For the text-containing cell, return its midpoint in (x, y) coordinate format. 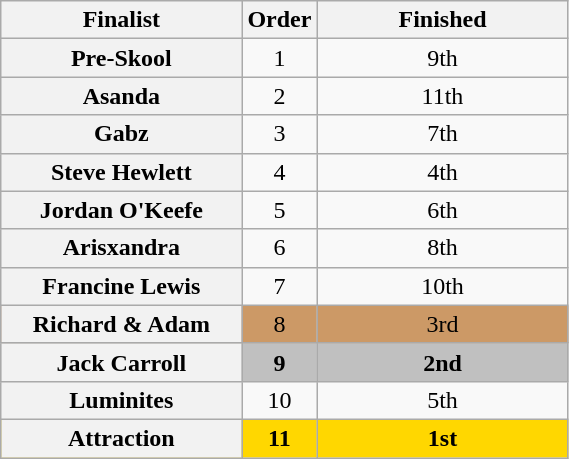
Luminites (122, 400)
10 (280, 400)
Asanda (122, 96)
10th (442, 286)
Jack Carroll (122, 362)
Jordan O'Keefe (122, 210)
Francine Lewis (122, 286)
7th (442, 134)
9 (280, 362)
4 (280, 172)
4th (442, 172)
3 (280, 134)
Arisxandra (122, 248)
Order (280, 20)
Finalist (122, 20)
5 (280, 210)
11 (280, 438)
Steve Hewlett (122, 172)
2nd (442, 362)
11th (442, 96)
5th (442, 400)
3rd (442, 324)
8th (442, 248)
6th (442, 210)
Pre-Skool (122, 58)
2 (280, 96)
Gabz (122, 134)
Attraction (122, 438)
7 (280, 286)
1st (442, 438)
Richard & Adam (122, 324)
6 (280, 248)
Finished (442, 20)
9th (442, 58)
8 (280, 324)
1 (280, 58)
